Identify which cell holds the provided text, then report its [X, Y] central coordinate. 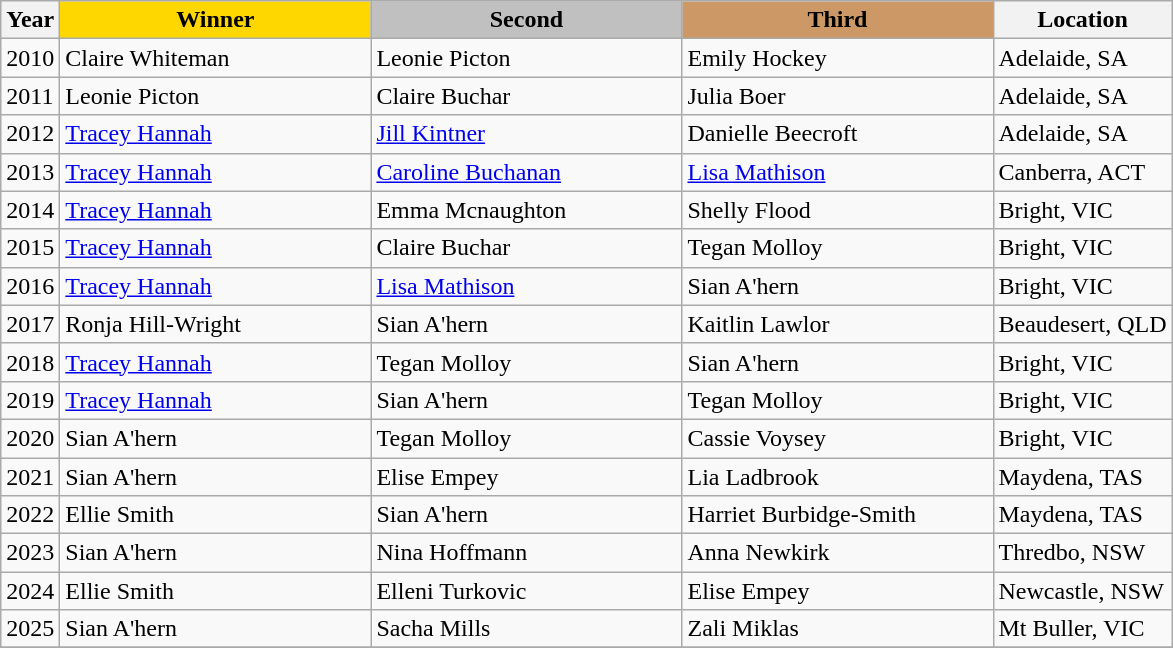
2017 [30, 324]
Danielle Beecroft [838, 134]
Ronja Hill-Wright [216, 324]
Location [1082, 20]
Shelly Flood [838, 210]
2012 [30, 134]
Harriet Burbidge-Smith [838, 515]
Mt Buller, VIC [1082, 629]
2023 [30, 553]
2018 [30, 362]
Elleni Turkovic [526, 591]
Thredbo, NSW [1082, 553]
2014 [30, 210]
2016 [30, 286]
Jill Kintner [526, 134]
Emma Mcnaughton [526, 210]
2021 [30, 477]
Cassie Voysey [838, 438]
Beaudesert, QLD [1082, 324]
2024 [30, 591]
2019 [30, 400]
Canberra, ACT [1082, 172]
Anna Newkirk [838, 553]
Newcastle, NSW [1082, 591]
Nina Hoffmann [526, 553]
Winner [216, 20]
Second [526, 20]
2013 [30, 172]
Caroline Buchanan [526, 172]
2010 [30, 58]
Third [838, 20]
Kaitlin Lawlor [838, 324]
Emily Hockey [838, 58]
Sacha Mills [526, 629]
Year [30, 20]
Zali Miklas [838, 629]
2011 [30, 96]
Claire Whiteman [216, 58]
Lia Ladbrook [838, 477]
2025 [30, 629]
2022 [30, 515]
2020 [30, 438]
Julia Boer [838, 96]
2015 [30, 248]
